Determine the [x, y] coordinate at the center of the cell enclosing the given text.  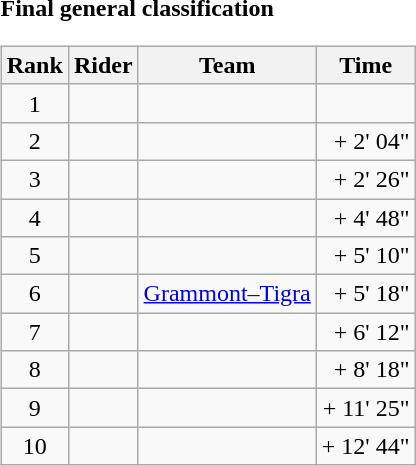
9 [34, 408]
3 [34, 179]
Rider [103, 65]
6 [34, 294]
+ 5' 10" [366, 256]
+ 2' 04" [366, 141]
+ 12' 44" [366, 446]
+ 8' 18" [366, 370]
+ 6' 12" [366, 332]
Rank [34, 65]
Team [227, 65]
8 [34, 370]
Time [366, 65]
+ 4' 48" [366, 217]
2 [34, 141]
10 [34, 446]
1 [34, 103]
+ 2' 26" [366, 179]
+ 11' 25" [366, 408]
4 [34, 217]
7 [34, 332]
5 [34, 256]
+ 5' 18" [366, 294]
Grammont–Tigra [227, 294]
